Return [x, y] of the center of cell containing provided text 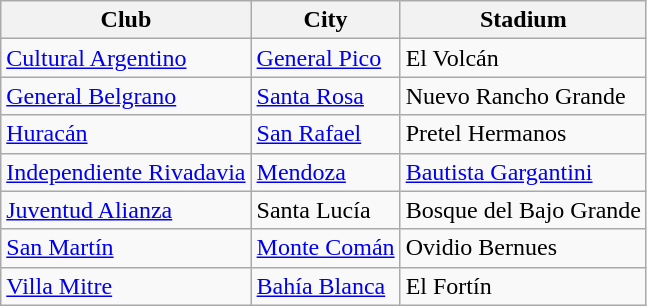
General Pico [326, 58]
Bautista Gargantini [523, 172]
Santa Lucía [326, 210]
Juventud Alianza [126, 210]
Nuevo Rancho Grande [523, 96]
El Volcán [523, 58]
Bosque del Bajo Grande [523, 210]
Monte Comán [326, 248]
Ovidio Bernues [523, 248]
Cultural Argentino [126, 58]
Club [126, 20]
San Martín [126, 248]
Independiente Rivadavia [126, 172]
Pretel Hermanos [523, 134]
Mendoza [326, 172]
City [326, 20]
San Rafael [326, 134]
Villa Mitre [126, 286]
Huracán [126, 134]
General Belgrano [126, 96]
Santa Rosa [326, 96]
El Fortín [523, 286]
Bahía Blanca [326, 286]
Stadium [523, 20]
